Output the [x, y] coordinate of the center of the cell containing the given text.  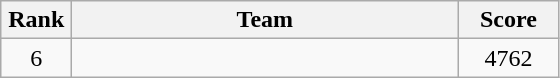
Team [265, 20]
4762 [508, 58]
Score [508, 20]
6 [36, 58]
Rank [36, 20]
